Provide the [x, y] coordinate of the cell's center where the given text is located.  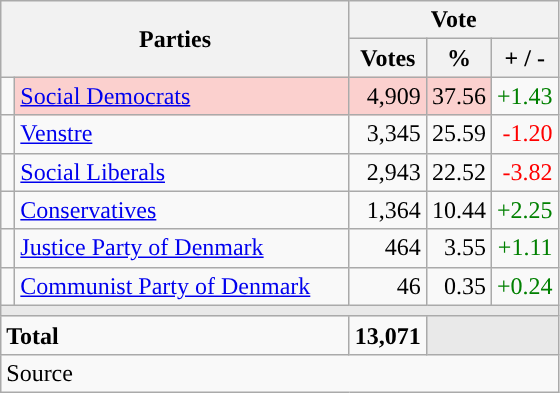
13,071 [388, 335]
1,364 [388, 210]
Source [280, 373]
+1.11 [524, 248]
Social Democrats [182, 96]
25.59 [458, 134]
Social Liberals [182, 172]
0.35 [458, 286]
Conservatives [182, 210]
Justice Party of Denmark [182, 248]
% [458, 58]
4,909 [388, 96]
3.55 [458, 248]
Parties [176, 39]
+ / - [524, 58]
Communist Party of Denmark [182, 286]
+0.24 [524, 286]
+2.25 [524, 210]
Votes [388, 58]
-1.20 [524, 134]
Venstre [182, 134]
2,943 [388, 172]
Total [176, 335]
37.56 [458, 96]
+1.43 [524, 96]
10.44 [458, 210]
22.52 [458, 172]
46 [388, 286]
3,345 [388, 134]
-3.82 [524, 172]
Vote [454, 20]
464 [388, 248]
